Locate the cell with the specified text and output its (X, Y) center coordinate. 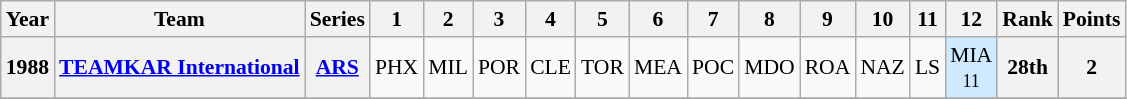
1 (396, 19)
MEA (658, 68)
MIL (448, 68)
7 (713, 19)
POR (499, 68)
ROA (828, 68)
1988 (28, 68)
ARS (338, 68)
Year (28, 19)
9 (828, 19)
4 (550, 19)
10 (882, 19)
TEAMKAR International (180, 68)
POC (713, 68)
MIA11 (971, 68)
6 (658, 19)
Points (1092, 19)
LS (928, 68)
PHX (396, 68)
3 (499, 19)
28th (1028, 68)
8 (770, 19)
Series (338, 19)
Rank (1028, 19)
5 (602, 19)
11 (928, 19)
Team (180, 19)
12 (971, 19)
CLE (550, 68)
NAZ (882, 68)
MDO (770, 68)
TOR (602, 68)
